Return the (X, Y) coordinate for the center point of the cell that contains the specified text.  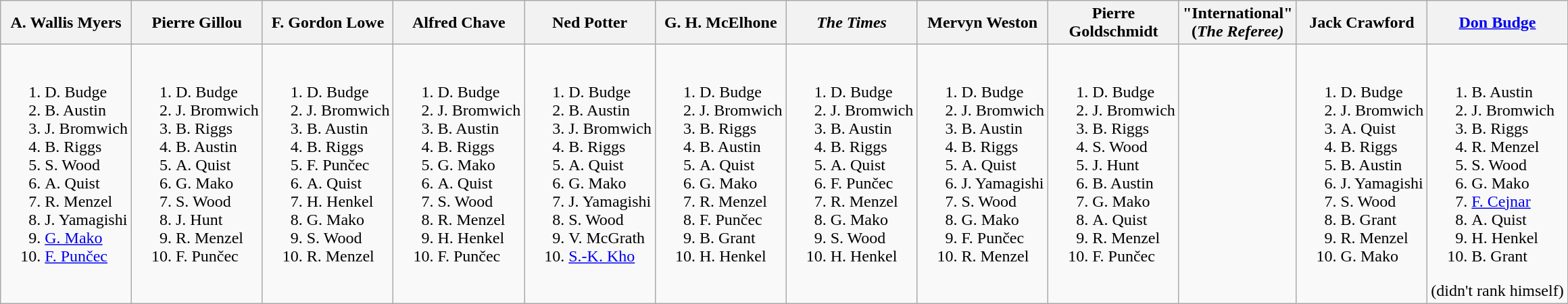
B. Austin J. Bromwich B. Riggs R. Menzel S. Wood G. Mako F. Cejnar A. Quist H. Henkel B. Grant(didn't rank himself) (1498, 174)
D. Budge J. Bromwich A. Quist B. Riggs B. Austin J. Yamagishi S. Wood B. Grant R. Menzel G. Mako (1362, 174)
D. Budge J. Bromwich B. Austin B. Riggs A. Quist J. Yamagishi S. Wood G. Mako F. Punčec R. Menzel (983, 174)
D. Budge J. Bromwich B. Austin B. Riggs G. Mako A. Quist S. Wood R. Menzel H. Henkel F. Punčec (459, 174)
D. Budge J. Bromwich B. Riggs B. Austin A. Quist G. Mako S. Wood J. Hunt R. Menzel F. Punčec (197, 174)
Ned Potter (590, 23)
Pierre Goldschmidt (1114, 23)
G. H. McElhone (720, 23)
D. Budge J. Bromwich B. Austin B. Riggs F. Punčec A. Quist H. Henkel G. Mako S. Wood R. Menzel (328, 174)
Jack Crawford (1362, 23)
D. Budge B. Austin J. Bromwich B. Riggs S. Wood A. Quist R. Menzel J. Yamagishi G. Mako F. Punčec (66, 174)
Pierre Gillou (197, 23)
A. Wallis Myers (66, 23)
"International"(The Referee) (1238, 23)
Alfred Chave (459, 23)
Don Budge (1498, 23)
D. Budge J. Bromwich B. Austin B. Riggs A. Quist F. Punčec R. Menzel G. Mako S. Wood H. Henkel (852, 174)
D. Budge J. Bromwich B. Riggs S. Wood J. Hunt B. Austin G. Mako A. Quist R. Menzel F. Punčec (1114, 174)
D. Budge J. Bromwich B. Riggs B. Austin A. Quist G. Mako R. Menzel F. Punčec B. Grant H. Henkel (720, 174)
Mervyn Weston (983, 23)
The Times (852, 23)
D. Budge B. Austin J. Bromwich B. Riggs A. Quist G. Mako J. Yamagishi S. Wood V. McGrath S.-K. Kho (590, 174)
F. Gordon Lowe (328, 23)
